Determine the [x, y] coordinate at the center of the cell enclosing the given text.  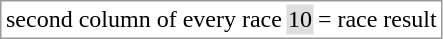
10 [300, 19]
= race result [377, 19]
second column of every race [144, 19]
